Search for the cell housing the specified text and yield its (X, Y) center coordinate. 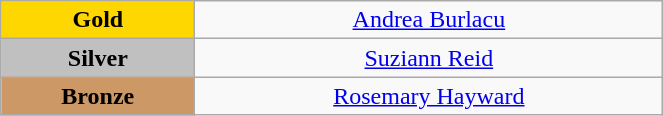
Bronze (98, 96)
Suziann Reid (429, 58)
Gold (98, 20)
Silver (98, 58)
Rosemary Hayward (429, 96)
Andrea Burlacu (429, 20)
